Return [X, Y] of the center of cell containing provided text 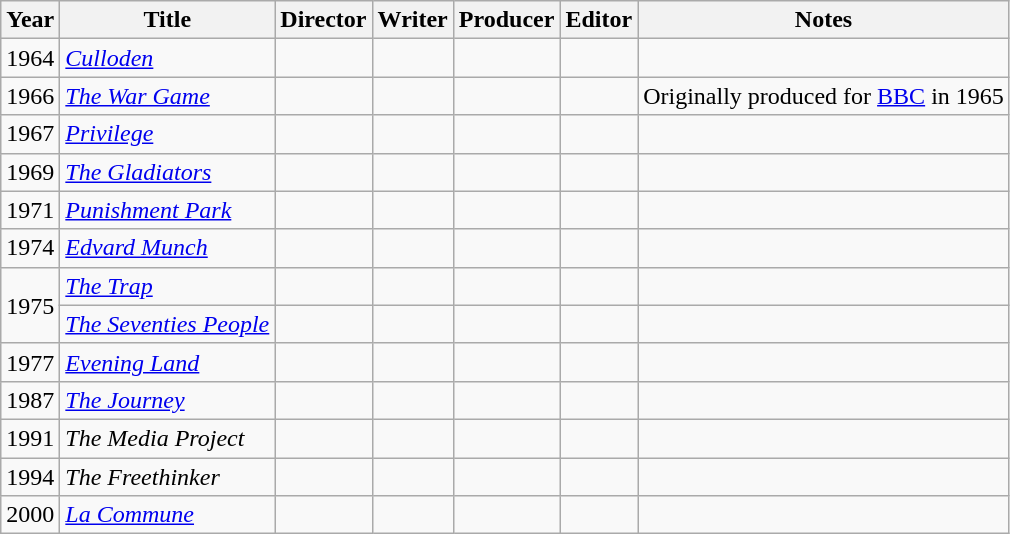
Evening Land [168, 362]
1971 [30, 210]
1975 [30, 305]
1987 [30, 400]
The Media Project [168, 438]
The Seventies People [168, 324]
Year [30, 20]
La Commune [168, 515]
1991 [30, 438]
1967 [30, 134]
The Freethinker [168, 477]
The Journey [168, 400]
Title [168, 20]
1977 [30, 362]
1964 [30, 58]
1969 [30, 172]
The Gladiators [168, 172]
Editor [599, 20]
Producer [506, 20]
The Trap [168, 286]
Edvard Munch [168, 248]
Privilege [168, 134]
Culloden [168, 58]
The War Game [168, 96]
1994 [30, 477]
Originally produced for BBC in 1965 [824, 96]
1974 [30, 248]
2000 [30, 515]
Notes [824, 20]
Writer [412, 20]
1966 [30, 96]
Director [324, 20]
Punishment Park [168, 210]
